Capture the cell that displays the provided text and extract its [X, Y] central coordinate. 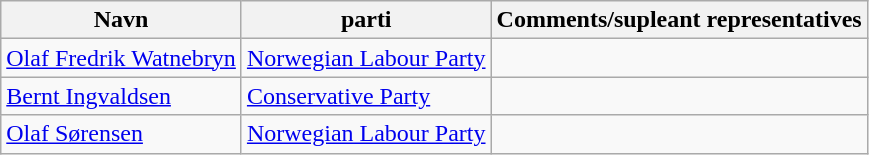
Bernt Ingvaldsen [122, 96]
parti [366, 20]
Comments/supleant representatives [679, 20]
Olaf Fredrik Watnebryn [122, 58]
Navn [122, 20]
Olaf Sørensen [122, 134]
Conservative Party [366, 96]
